Search for the cell housing the specified text and yield its (x, y) center coordinate. 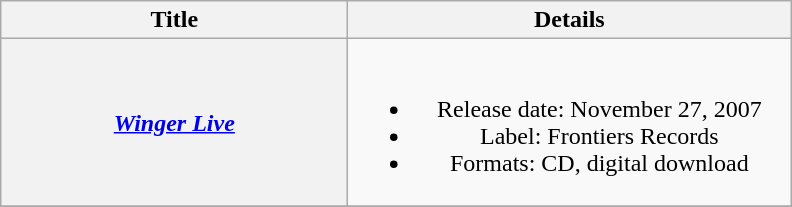
Title (174, 20)
Details (570, 20)
Winger Live (174, 122)
Release date: November 27, 2007Label: Frontiers RecordsFormats: CD, digital download (570, 122)
